Return (x, y) of the center of cell containing provided text 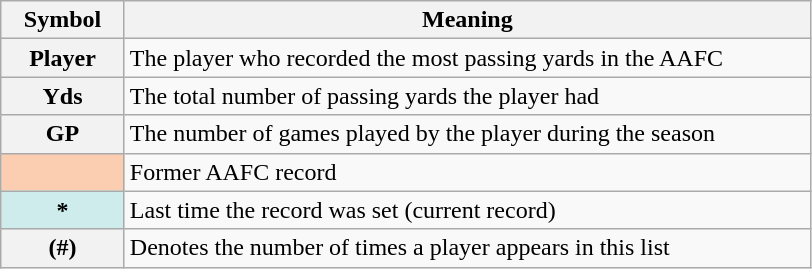
Former AAFC record (467, 172)
Last time the record was set (current record) (467, 210)
Symbol (63, 20)
The number of games played by the player during the season (467, 134)
Denotes the number of times a player appears in this list (467, 248)
Player (63, 58)
(#) (63, 248)
The total number of passing yards the player had (467, 96)
* (63, 210)
GP (63, 134)
Yds (63, 96)
The player who recorded the most passing yards in the AAFC (467, 58)
Meaning (467, 20)
